Search for the cell housing the specified text and yield its (X, Y) center coordinate. 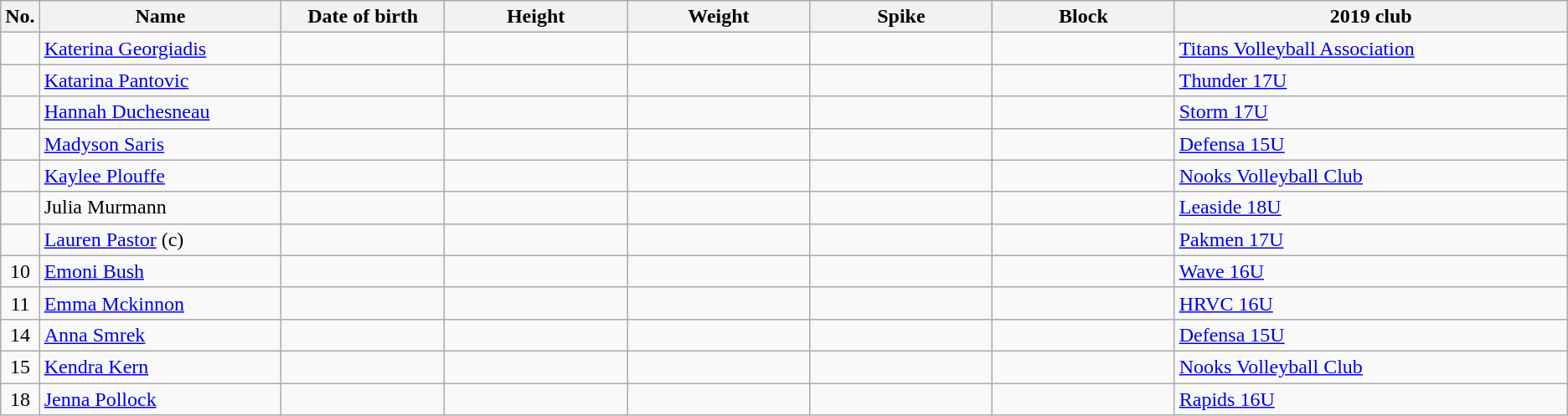
Rapids 16U (1370, 399)
Height (536, 17)
Name (161, 17)
Storm 17U (1370, 112)
HRVC 16U (1370, 303)
Thunder 17U (1370, 80)
Lauren Pastor (c) (161, 239)
Pakmen 17U (1370, 239)
2019 club (1370, 17)
Titans Volleyball Association (1370, 49)
Katerina Georgiadis (161, 49)
Wave 16U (1370, 271)
14 (20, 335)
Katarina Pantovic (161, 80)
Emma Mckinnon (161, 303)
15 (20, 367)
Leaside 18U (1370, 208)
Kendra Kern (161, 367)
18 (20, 399)
Spike (901, 17)
10 (20, 271)
Block (1084, 17)
Kaylee Plouffe (161, 176)
Madyson Saris (161, 144)
Weight (719, 17)
Emoni Bush (161, 271)
Anna Smrek (161, 335)
Date of birth (364, 17)
Julia Murmann (161, 208)
No. (20, 17)
Jenna Pollock (161, 399)
Hannah Duchesneau (161, 112)
11 (20, 303)
